Return the (x, y) coordinate for the center point of the cell that contains the specified text.  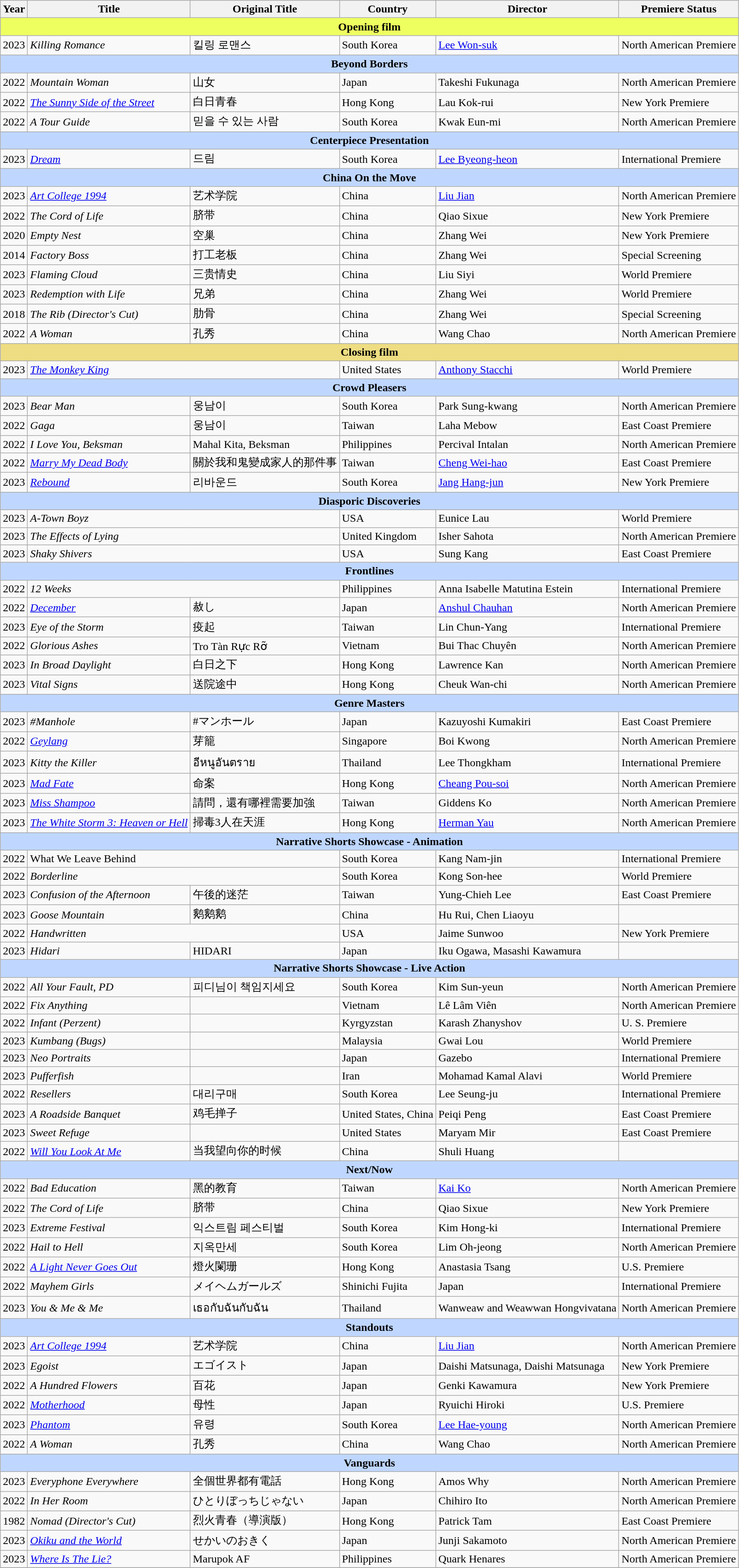
Bear Man (109, 406)
Lin Chun-Yang (527, 627)
What We Leave Behind (184, 859)
Junji Sakamoto (527, 1541)
HIDARI (265, 951)
燈火闌珊 (265, 1267)
Closing film (369, 352)
Vanguards (369, 1463)
母性 (265, 1405)
鹅鹅鹅 (265, 914)
A Hundred Flowers (109, 1386)
Peiqi Peng (527, 1114)
U. S. Premiere (679, 1023)
Genre Masters (369, 703)
Cheuk Wan-chi (527, 685)
Malaysia (388, 1041)
Anshul Chauhan (527, 607)
Crowd Pleasers (369, 387)
Kai Ko (527, 1188)
Karash Zhanyshov (527, 1023)
#マンホール (265, 721)
The White Storm 3: Heaven or Hell (109, 823)
Glorious Ashes (109, 646)
#Manhole (109, 721)
Lawrence Kan (527, 665)
Kazuyoshi Kumakiri (527, 721)
Yung-Chieh Lee (527, 895)
Park Sung-kwang (527, 406)
Empty Nest (109, 235)
Motherhood (109, 1405)
Lee Seung-ju (527, 1094)
Takeshi Fukunaga (527, 83)
Hidari (109, 951)
Standouts (369, 1328)
Shuli Huang (527, 1151)
The Rib (Director's Cut) (109, 314)
Marupok AF (265, 1559)
肋骨 (265, 314)
Year (14, 9)
China On the Move (369, 178)
익스트림 페스티벌 (265, 1228)
Flaming Cloud (109, 275)
ひとりぼっちじゃない (265, 1501)
드림 (265, 159)
Lee Won-suk (527, 45)
Mayhem Girls (109, 1287)
送院途中 (265, 685)
全個世界都有電話 (265, 1482)
せかいのおきく (265, 1541)
Iran (388, 1076)
白日之下 (265, 665)
Miss Shampoo (109, 803)
Mountain Woman (109, 83)
A Tour Guide (109, 122)
Diasporic Discoveries (369, 501)
Gazebo (527, 1058)
Kim Sun-yeun (527, 987)
Geylang (109, 742)
เธอกับฉันกับฉัน (265, 1307)
山女 (265, 83)
Director (527, 9)
A Roadside Banquet (109, 1114)
Pufferfish (109, 1076)
Factory Boss (109, 256)
請問，還有哪裡需要加強 (265, 803)
空巢 (265, 235)
Cheng Wei-hao (527, 463)
In Broad Daylight (109, 665)
A Light Never Goes Out (109, 1267)
Dream (109, 159)
Resellers (109, 1094)
United Kingdom (388, 536)
2018 (14, 314)
疫起 (265, 627)
エゴイスト (265, 1365)
命案 (265, 783)
지옥만세 (265, 1247)
Anthony Stacchi (527, 370)
유령 (265, 1425)
Wanweaw and Weawwan Hongvivatana (527, 1307)
Lee Hae-young (527, 1425)
United States, China (388, 1114)
Boi Kwong (527, 742)
Mad Fate (109, 783)
Where Is The Lie? (109, 1559)
The Effects of Lying (184, 536)
午後的迷茫 (265, 895)
Gwai Lou (527, 1041)
鸡毛掸子 (265, 1114)
兄弟 (265, 294)
烈火青春（導演版） (265, 1520)
Kang Nam-jin (527, 859)
Patrick Tam (527, 1520)
Lee Thongkham (527, 762)
Beyond Borders (369, 64)
Narrative Shorts Showcase - Animation (369, 841)
百花 (265, 1386)
Eye of the Storm (109, 627)
Extreme Festival (109, 1228)
Lee Byeong-heon (527, 159)
Goose Mountain (109, 914)
Quark Henares (527, 1559)
리바운드 (265, 483)
Eunice Lau (527, 519)
Hu Rui, Chen Liaoyu (527, 914)
In Her Room (109, 1501)
Bui Thac Chuyên (527, 646)
Will You Look At Me (109, 1151)
Anastasia Tsang (527, 1267)
Confusion of the Afternoon (109, 895)
Frontlines (369, 571)
Kitty the Killer (109, 762)
Shinichi Fujita (388, 1287)
三贵情史 (265, 275)
黑的教育 (265, 1188)
打工老板 (265, 256)
Cheang Pou-soi (527, 783)
Sung Kang (527, 554)
Chihiro Ito (527, 1501)
白日青春 (265, 102)
Infant (Perzent) (109, 1023)
Marry My Dead Body (109, 463)
Original Title (265, 9)
Egoist (109, 1365)
1982 (14, 1520)
Bad Education (109, 1188)
Killing Romance (109, 45)
Okiku and the World (109, 1541)
You & Me & Me (109, 1307)
Premiere Status (679, 9)
Vital Signs (109, 685)
Daishi Matsunaga, Daishi Matsunaga (527, 1365)
2020 (14, 235)
The Sunny Side of the Street (109, 102)
Mahal Kita, Beksman (265, 444)
赦し (265, 607)
12 Weeks (184, 589)
I Love You, Beksman (109, 444)
A-Town Boyz (184, 519)
Herman Yau (527, 823)
Percival Intalan (527, 444)
掃毒3人在天涯 (265, 823)
Narrative Shorts Showcase - Live Action (369, 968)
Lê Lâm Viên (527, 1006)
Maryam Mir (527, 1133)
Next/Now (369, 1170)
Nomad (Director's Cut) (109, 1520)
Everyphone Everywhere (109, 1482)
Iku Ogawa, Masashi Kawamura (527, 951)
อีหนูอันตราย (265, 762)
The Monkey King (184, 370)
Amos Why (527, 1482)
Genki Kawamura (527, 1386)
Isher Sahota (527, 536)
芽籠 (265, 742)
Handwritten (184, 933)
Opening film (369, 27)
Country (388, 9)
Lau Kok-rui (527, 102)
Rebound (109, 483)
Neo Portraits (109, 1058)
Kwak Eun-mi (527, 122)
Mohamad Kamal Alavi (527, 1076)
대리구매 (265, 1094)
2014 (14, 256)
Redemption with Life (109, 294)
当我望向你的时候 (265, 1151)
Centerpiece Presentation (369, 140)
Anna Isabelle Matutina Estein (527, 589)
Fix Anything (109, 1006)
Liu Siyi (527, 275)
Shaky Shivers (184, 554)
Gaga (109, 425)
All Your Fault, PD (109, 987)
Jaime Sunwoo (527, 933)
Singapore (388, 742)
Kong Son-hee (527, 876)
Borderline (184, 876)
믿을 수 있는 사람 (265, 122)
Giddens Ko (527, 803)
Kim Hong-ki (527, 1228)
Hail to Hell (109, 1247)
Laha Mebow (527, 425)
Jang Hang-jun (527, 483)
Phantom (109, 1425)
Ryuichi Hiroki (527, 1405)
Kyrgyzstan (388, 1023)
Kumbang (Bugs) (109, 1041)
Sweet Refuge (109, 1133)
December (109, 607)
Tro Tàn Rực Rỡ (265, 646)
킬링 로맨스 (265, 45)
피디님이 책임지세요 (265, 987)
メイヘムガールズ (265, 1287)
關於我和鬼變成家人的那件事 (265, 463)
Title (109, 9)
Lim Oh-jeong (527, 1247)
